Search for the cell housing the specified text and yield its [X, Y] center coordinate. 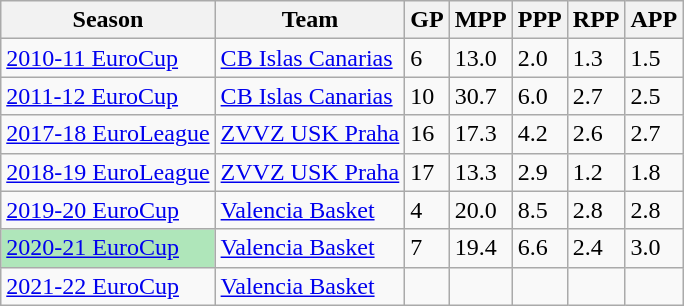
1.5 [654, 58]
6.6 [540, 248]
3.0 [654, 248]
2.4 [596, 248]
6.0 [540, 96]
2010-11 EuroCup [108, 58]
2021-22 EuroCup [108, 286]
PPP [540, 20]
7 [427, 248]
1.3 [596, 58]
2011-12 EuroCup [108, 96]
2019-20 EuroCup [108, 210]
1.8 [654, 172]
30.7 [480, 96]
Season [108, 20]
10 [427, 96]
APP [654, 20]
2.0 [540, 58]
2.9 [540, 172]
13.3 [480, 172]
19.4 [480, 248]
8.5 [540, 210]
2020-21 EuroCup [108, 248]
13.0 [480, 58]
4.2 [540, 134]
Team [310, 20]
2017-18 EuroLeague [108, 134]
17.3 [480, 134]
GP [427, 20]
2.6 [596, 134]
MPP [480, 20]
2.5 [654, 96]
20.0 [480, 210]
RPP [596, 20]
6 [427, 58]
1.2 [596, 172]
16 [427, 134]
2018-19 EuroLeague [108, 172]
4 [427, 210]
17 [427, 172]
